Output the [x, y] coordinate of the center of the cell containing the given text.  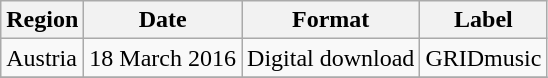
Austria [42, 58]
Label [484, 20]
Date [163, 20]
Digital download [331, 58]
18 March 2016 [163, 58]
GRIDmusic [484, 58]
Format [331, 20]
Region [42, 20]
